Search for the cell housing the specified text and yield its [X, Y] center coordinate. 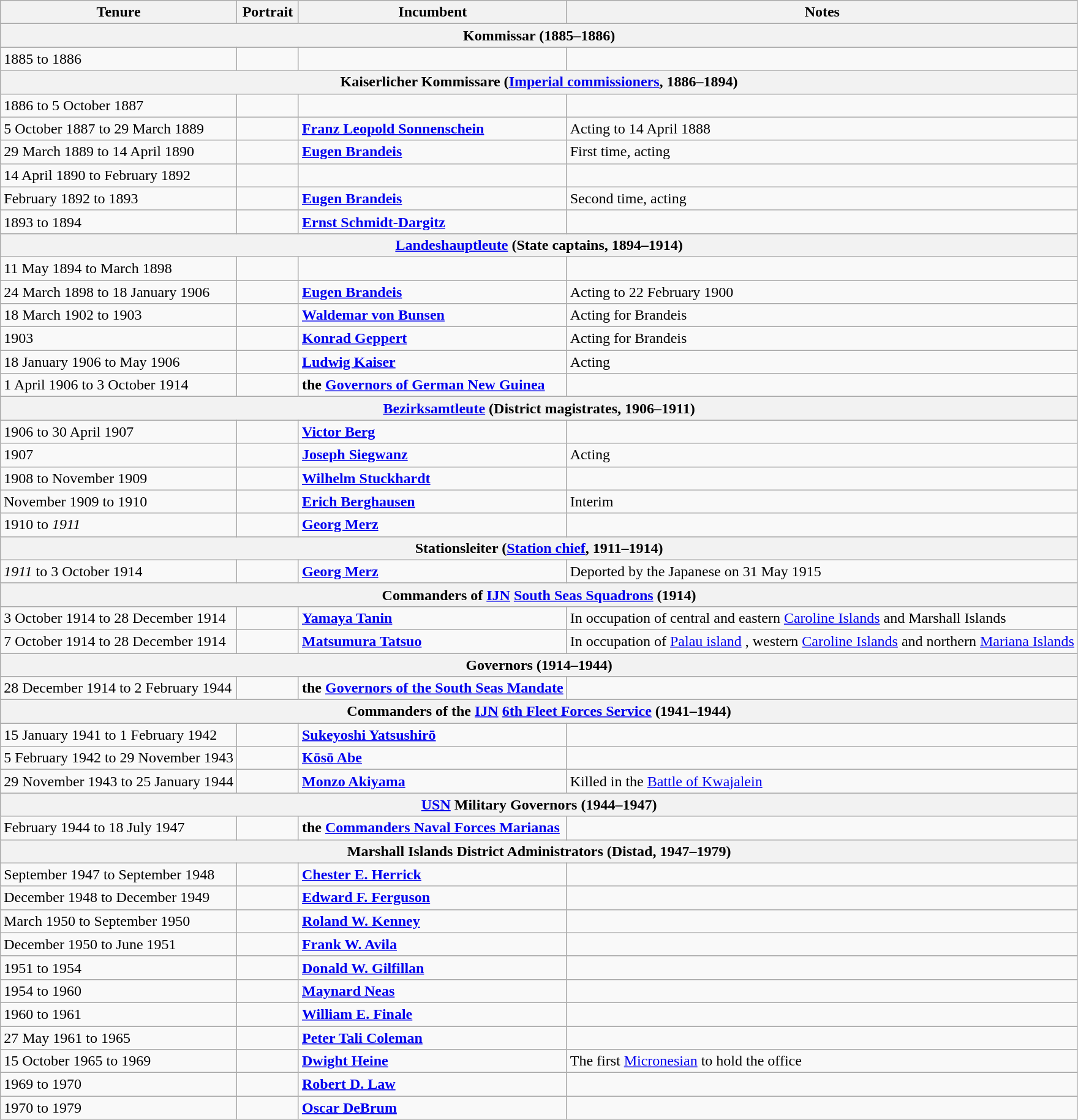
1 April 1906 to 3 October 1914 [119, 385]
18 March 1902 to 1903 [119, 315]
Kōsō Abe [432, 758]
First time, acting [822, 152]
Deported by the Japanese on 31 May 1915 [822, 571]
1970 to 1979 [119, 1108]
1910 to 1911 [119, 525]
Landeshauptleute (State captains, 1894–1914) [539, 245]
1906 to 30 April 1907 [119, 432]
Yamaya Tanin [432, 618]
7 October 1914 to 28 December 1914 [119, 641]
Acting to 22 February 1900 [822, 292]
Bezirksamtleute (District magistrates, 1906–1911) [539, 408]
1908 to November 1909 [119, 478]
Marshall Islands District Administrators (Distad, 1947–1979) [539, 851]
15 October 1965 to 1969 [119, 1061]
Ernst Schmidt-Dargitz [432, 222]
15 January 1941 to 1 February 1942 [119, 735]
29 March 1889 to 14 April 1890 [119, 152]
Victor Berg [432, 432]
December 1950 to June 1951 [119, 944]
Wilhelm Stuckhardt [432, 478]
December 1948 to December 1949 [119, 898]
Acting to 14 April 1888 [822, 129]
Matsumura Tatsuo [432, 641]
Ludwig Kaiser [432, 362]
the Governors of German New Guinea [432, 385]
Tenure [119, 12]
In occupation of Palau island , western Caroline Islands and northern Mariana Islands [822, 641]
Monzo Akiyama [432, 781]
1893 to 1894 [119, 222]
Commanders of IJN South Seas Squadrons (1914) [539, 595]
28 December 1914 to 2 February 1944 [119, 688]
Commanders of the IJN 6th Fleet Forces Service (1941–1944) [539, 712]
The first Micronesian to hold the office [822, 1061]
29 November 1943 to 25 January 1944 [119, 781]
Second time, acting [822, 198]
Peter Tali Coleman [432, 1038]
1951 to 1954 [119, 968]
Joseph Siegwanz [432, 455]
1954 to 1960 [119, 991]
the Governors of the South Seas Mandate [432, 688]
September 1947 to September 1948 [119, 874]
Roland W. Kenney [432, 921]
5 October 1887 to 29 March 1889 [119, 129]
Incumbent [432, 12]
Portrait [267, 12]
Maynard Neas [432, 991]
Edward F. Ferguson [432, 898]
the Commanders Naval Forces Marianas [432, 828]
In occupation of central and eastern Caroline Islands and Marshall Islands [822, 618]
Konrad Geppert [432, 339]
1960 to 1961 [119, 1014]
1886 to 5 October 1887 [119, 105]
Kommissar (1885–1886) [539, 36]
Frank W. Avila [432, 944]
1907 [119, 455]
Interim [822, 502]
Stationsleiter (Station chief, 1911–1914) [539, 548]
3 October 1914 to 28 December 1914 [119, 618]
November 1909 to 1910 [119, 502]
Sukeyoshi Yatsushirō [432, 735]
18 January 1906 to May 1906 [119, 362]
Robert D. Law [432, 1084]
1911 to 3 October 1914 [119, 571]
USN Military Governors (1944–1947) [539, 805]
1903 [119, 339]
1969 to 1970 [119, 1084]
Erich Berghausen [432, 502]
Kaiserlicher Kommissare (Imperial commissioners, 1886–1894) [539, 82]
Chester E. Herrick [432, 874]
Notes [822, 12]
Killed in the Battle of Kwajalein [822, 781]
Franz Leopold Sonnenschein [432, 129]
14 April 1890 to February 1892 [119, 175]
Waldemar von Bunsen [432, 315]
24 March 1898 to 18 January 1906 [119, 292]
Governors (1914–1944) [539, 664]
William E. Finale [432, 1014]
11 May 1894 to March 1898 [119, 268]
27 May 1961 to 1965 [119, 1038]
February 1944 to 18 July 1947 [119, 828]
Oscar DeBrum [432, 1108]
Dwight Heine [432, 1061]
1885 to 1886 [119, 59]
Donald W. Gilfillan [432, 968]
5 February 1942 to 29 November 1943 [119, 758]
March 1950 to September 1950 [119, 921]
February 1892 to 1893 [119, 198]
